Extract the [x, y] coordinate from the center of the cell holding the provided text.  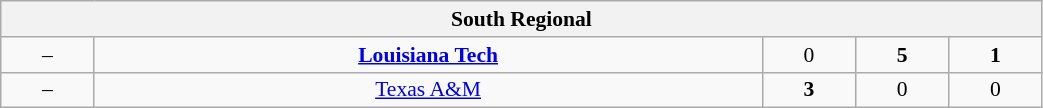
Louisiana Tech [428, 55]
Texas A&M [428, 90]
3 [808, 90]
South Regional [522, 19]
5 [902, 55]
1 [996, 55]
